Find where the given text appears and provide that cell's center as (x, y) coordinate. 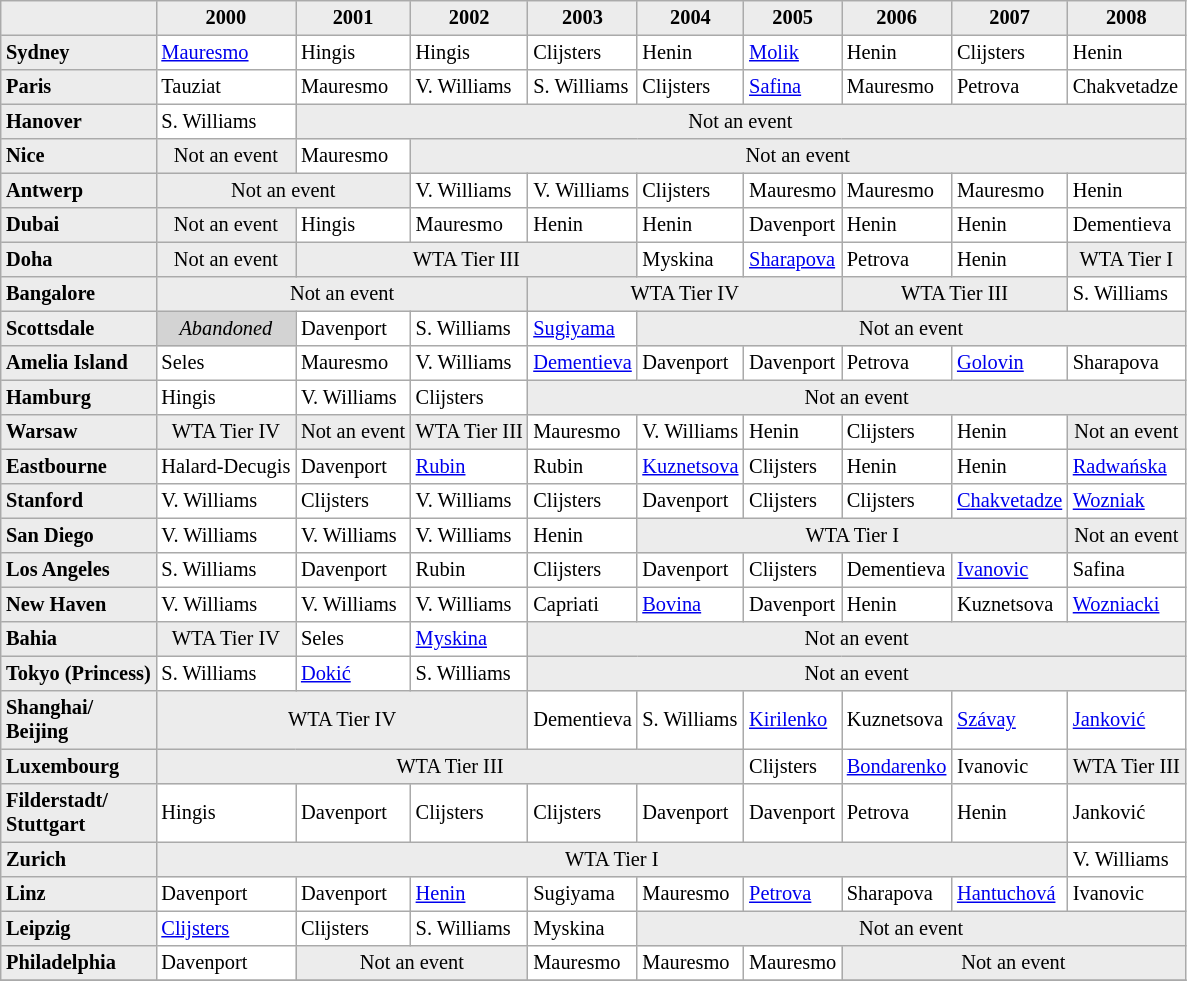
Eastbourne (78, 466)
Sydney (78, 52)
Paris (78, 87)
2002 (469, 18)
Bahia (78, 639)
Szávay (1010, 720)
Dokić (354, 673)
Luxembourg (78, 766)
2001 (354, 18)
2000 (226, 18)
Bondarenko (897, 766)
New Haven (78, 604)
Amelia Island (78, 363)
Dubai (78, 225)
2003 (582, 18)
2005 (793, 18)
Leipzig (78, 928)
Halard-Decugis (226, 466)
Wozniacki (1126, 604)
Bovina (690, 604)
Nice (78, 156)
Zurich (78, 859)
2007 (1010, 18)
2004 (690, 18)
Wozniak (1126, 501)
Doha (78, 259)
San Diego (78, 535)
Philadelphia (78, 963)
Molik (793, 52)
Filderstadt/Stuttgart (78, 813)
Los Angeles (78, 570)
Tauziat (226, 87)
Linz (78, 894)
Hamburg (78, 397)
Warsaw (78, 432)
Stanford (78, 501)
Hantuchová (1010, 894)
Hanover (78, 121)
Shanghai/Beijing (78, 720)
Kirilenko (793, 720)
Capriati (582, 604)
2006 (897, 18)
Bangalore (78, 294)
Scottsdale (78, 328)
Antwerp (78, 190)
2008 (1126, 18)
Radwańska (1126, 466)
Tokyo (Princess) (78, 673)
Golovin (1010, 363)
Abandoned (226, 328)
